Capture the cell that displays the provided text and extract its (x, y) central coordinate. 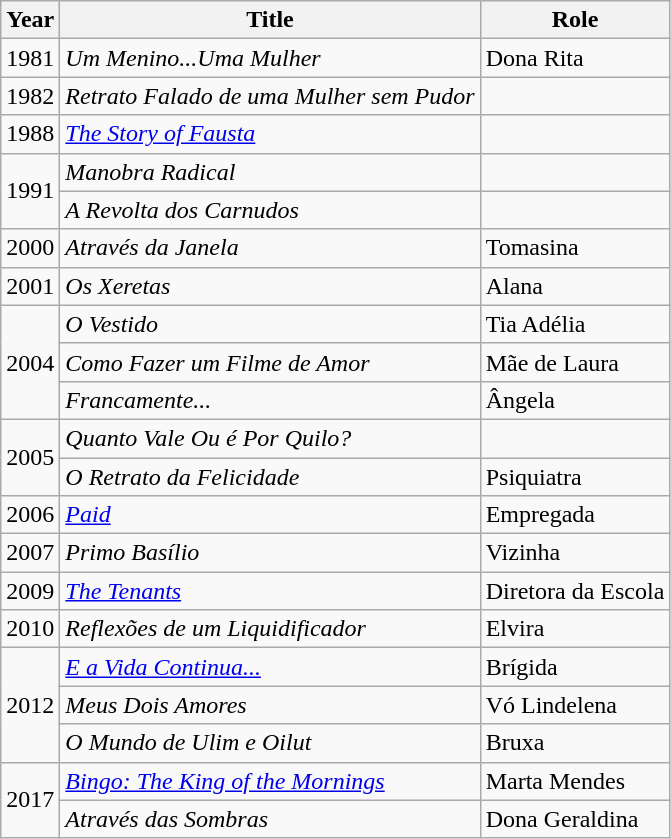
2017 (30, 800)
2004 (30, 362)
O Mundo de Ulim e Oilut (270, 743)
Francamente... (270, 400)
O Vestido (270, 324)
Tia Adélia (575, 324)
Tomasina (575, 248)
2010 (30, 629)
A Revolta dos Carnudos (270, 210)
Brígida (575, 667)
2012 (30, 705)
Meus Dois Amores (270, 705)
Como Fazer um Filme de Amor (270, 362)
Diretora da Escola (575, 591)
Através das Sombras (270, 819)
1981 (30, 58)
2005 (30, 457)
E a Vida Continua... (270, 667)
Dona Rita (575, 58)
Title (270, 20)
Bingo: The King of the Mornings (270, 781)
The Tenants (270, 591)
Retrato Falado de uma Mulher sem Pudor (270, 96)
Através da Janela (270, 248)
2006 (30, 515)
Year (30, 20)
Alana (575, 286)
2000 (30, 248)
Um Menino...Uma Mulher (270, 58)
Mãe de Laura (575, 362)
Elvira (575, 629)
Os Xeretas (270, 286)
Bruxa (575, 743)
Primo Basílio (270, 553)
2007 (30, 553)
Dona Geraldina (575, 819)
Vó Lindelena (575, 705)
Marta Mendes (575, 781)
Quanto Vale Ou é Por Quilo? (270, 438)
1988 (30, 134)
Psiquiatra (575, 477)
Role (575, 20)
Manobra Radical (270, 172)
Empregada (575, 515)
Paid (270, 515)
1991 (30, 191)
O Retrato da Felicidade (270, 477)
2001 (30, 286)
1982 (30, 96)
2009 (30, 591)
The Story of Fausta (270, 134)
Vizinha (575, 553)
Reflexões de um Liquidificador (270, 629)
Ângela (575, 400)
